Extract the [X, Y] coordinate from the center of the cell holding the provided text.  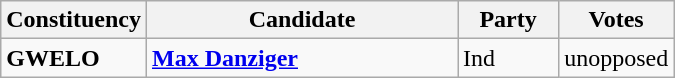
Party [508, 20]
Ind [508, 58]
Candidate [302, 20]
Constituency [74, 20]
GWELO [74, 58]
unopposed [616, 58]
Max Danziger [302, 58]
Votes [616, 20]
